From the cell containing the given text, extract its center point as [X, Y] coordinate. 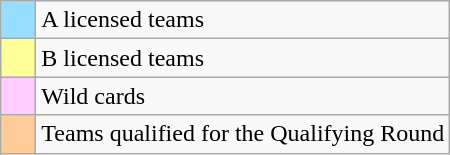
Teams qualified for the Qualifying Round [243, 134]
Wild cards [243, 96]
A licensed teams [243, 20]
B licensed teams [243, 58]
